Locate the cell with the specified text and output its (X, Y) center coordinate. 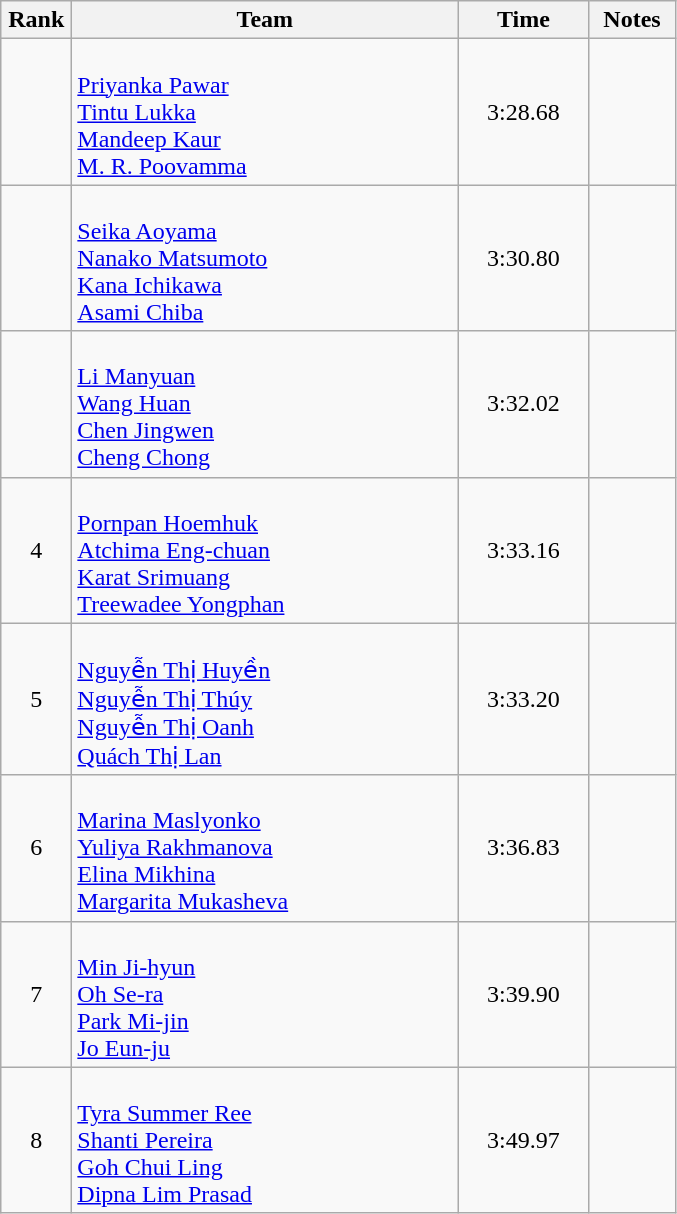
Rank (36, 20)
3:33.20 (524, 699)
Seika AoyamaNanako MatsumotoKana IchikawaAsami Chiba (265, 258)
Priyanka PawarTintu LukkaMandeep KaurM. R. Poovamma (265, 112)
6 (36, 848)
Min Ji-hyunOh Se-raPark Mi-jinJo Eun-ju (265, 994)
7 (36, 994)
Marina MaslyonkoYuliya RakhmanovaElina MikhinaMargarita Mukasheva (265, 848)
4 (36, 550)
Li ManyuanWang HuanChen JingwenCheng Chong (265, 404)
3:49.97 (524, 1140)
3:30.80 (524, 258)
3:28.68 (524, 112)
Time (524, 20)
3:32.02 (524, 404)
Notes (632, 20)
5 (36, 699)
3:39.90 (524, 994)
Tyra Summer ReeShanti PereiraGoh Chui LingDipna Lim Prasad (265, 1140)
Pornpan HoemhukAtchima Eng-chuanKarat SrimuangTreewadee Yongphan (265, 550)
8 (36, 1140)
Team (265, 20)
3:36.83 (524, 848)
Nguyễn Thị HuyềnNguyễn Thị ThúyNguyễn Thị OanhQuách Thị Lan (265, 699)
3:33.16 (524, 550)
